Capture the cell that displays the provided text and extract its [x, y] central coordinate. 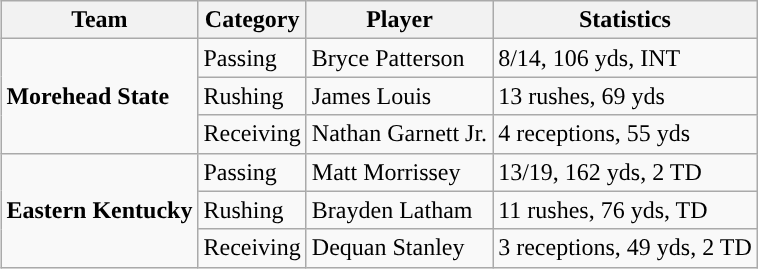
Player [399, 20]
Eastern Kentucky [100, 210]
Dequan Stanley [399, 248]
Bryce Patterson [399, 58]
Category [252, 20]
3 receptions, 49 yds, 2 TD [626, 248]
Morehead State [100, 96]
Brayden Latham [399, 210]
13/19, 162 yds, 2 TD [626, 172]
11 rushes, 76 yds, TD [626, 210]
Team [100, 20]
Statistics [626, 20]
4 receptions, 55 yds [626, 134]
8/14, 106 yds, INT [626, 58]
13 rushes, 69 yds [626, 96]
Nathan Garnett Jr. [399, 134]
Matt Morrissey [399, 172]
James Louis [399, 96]
